Provide the [X, Y] coordinate of the cell's center where the given text is located.  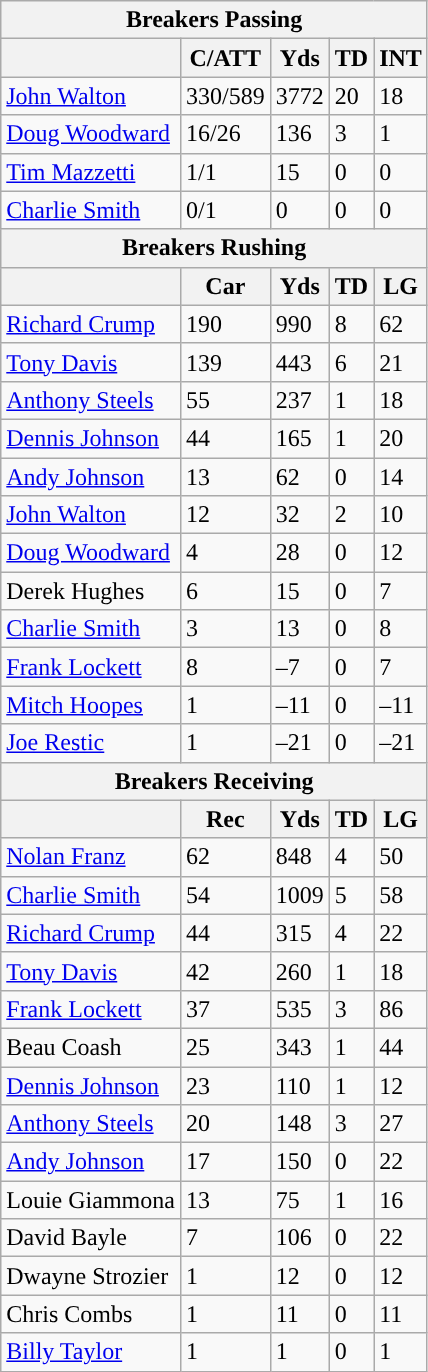
Joe Restic [91, 743]
INT [401, 58]
Breakers Rushing [214, 248]
25 [225, 1047]
343 [300, 1047]
0/1 [225, 210]
237 [300, 400]
17 [225, 1162]
1009 [300, 895]
2 [351, 515]
21 [401, 362]
Beau Coash [91, 1047]
5 [351, 895]
260 [300, 971]
28 [300, 553]
Derek Hughes [91, 591]
990 [300, 324]
150 [300, 1162]
David Bayle [91, 1238]
10 [401, 515]
Tim Mazzetti [91, 172]
848 [300, 857]
315 [300, 933]
110 [300, 1085]
Nolan Franz [91, 857]
165 [300, 438]
54 [225, 895]
32 [300, 515]
136 [300, 134]
106 [300, 1238]
50 [401, 857]
Chris Combs [91, 1314]
37 [225, 1009]
75 [300, 1200]
139 [225, 362]
Billy Taylor [91, 1352]
1/1 [225, 172]
16/26 [225, 134]
148 [300, 1124]
16 [401, 1200]
86 [401, 1009]
–7 [300, 667]
Car [225, 286]
42 [225, 971]
Louie Giammona [91, 1200]
190 [225, 324]
Dwayne Strozier [91, 1276]
58 [401, 895]
14 [401, 477]
Mitch Hoopes [91, 705]
Breakers Passing [214, 20]
535 [300, 1009]
Breakers Receiving [214, 781]
27 [401, 1124]
Rec [225, 819]
55 [225, 400]
3772 [300, 96]
330/589 [225, 96]
443 [300, 362]
23 [225, 1085]
C/ATT [225, 58]
